Return the [X, Y] coordinate for the center point of the cell that contains the specified text.  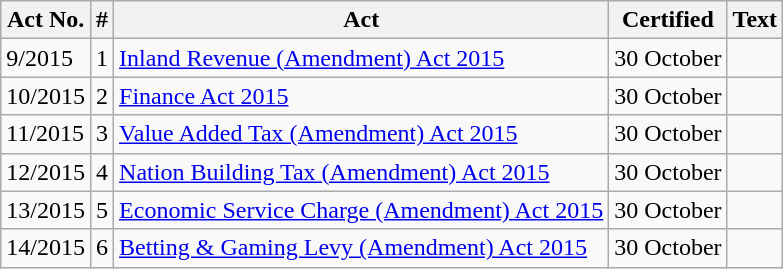
12/2015 [46, 172]
Economic Service Charge (Amendment) Act 2015 [362, 210]
9/2015 [46, 58]
Text [755, 20]
# [102, 20]
Act [362, 20]
Certified [668, 20]
2 [102, 96]
1 [102, 58]
4 [102, 172]
Act No. [46, 20]
14/2015 [46, 248]
Finance Act 2015 [362, 96]
Value Added Tax (Amendment) Act 2015 [362, 134]
5 [102, 210]
10/2015 [46, 96]
11/2015 [46, 134]
3 [102, 134]
13/2015 [46, 210]
6 [102, 248]
Betting & Gaming Levy (Amendment) Act 2015 [362, 248]
Inland Revenue (Amendment) Act 2015 [362, 58]
Nation Building Tax (Amendment) Act 2015 [362, 172]
